Provide the (x, y) coordinate of the cell's center where the given text is located.  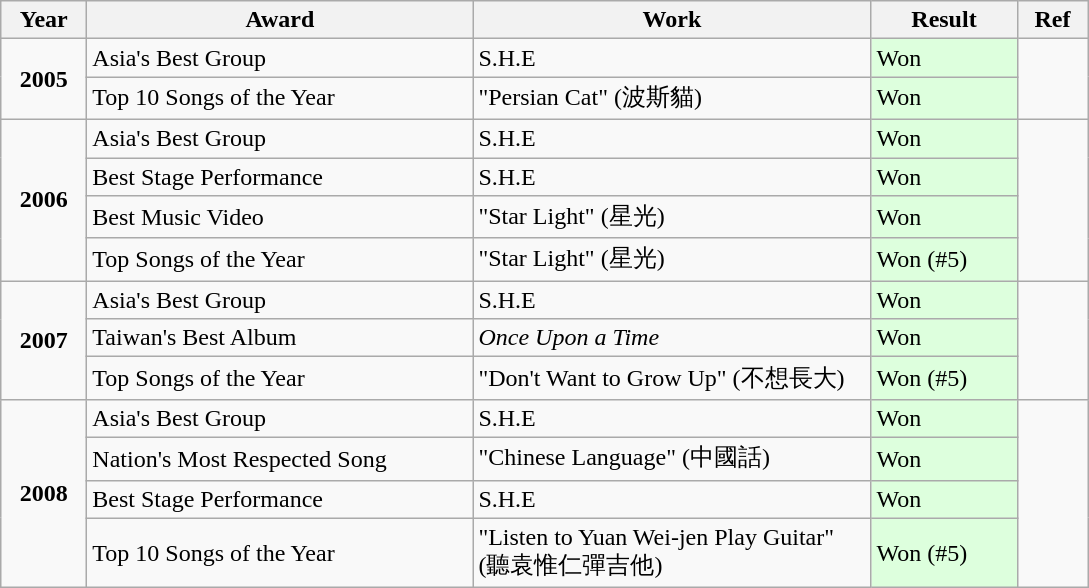
"Chinese Language" (中國話) (672, 458)
Once Upon a Time (672, 338)
Work (672, 20)
"Persian Cat" (波斯貓) (672, 98)
"Listen to Yuan Wei-jen Play Guitar"(聽袁惟仁彈吉他) (672, 553)
Best Music Video (280, 218)
2006 (44, 200)
Ref (1052, 20)
2007 (44, 340)
2008 (44, 493)
Taiwan's Best Album (280, 338)
Nation's Most Respected Song (280, 458)
"Don't Want to Grow Up" (不想長大) (672, 378)
Award (280, 20)
Year (44, 20)
Result (944, 20)
2005 (44, 80)
